Return [X, Y] of the center of cell containing provided text 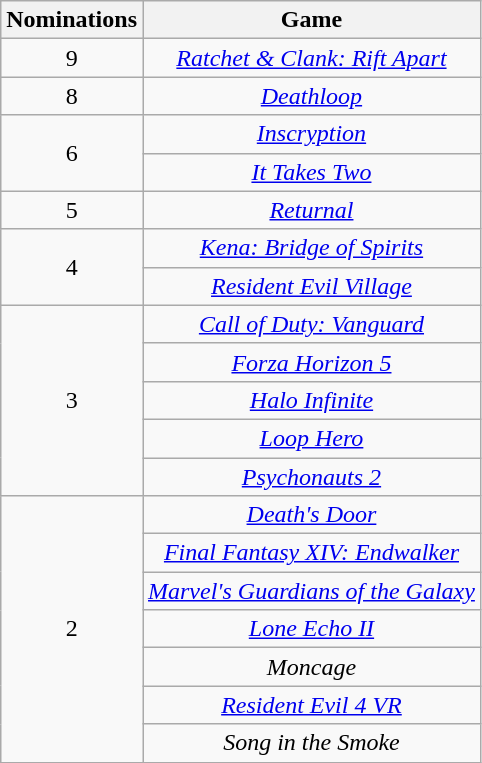
Forza Horizon 5 [311, 362]
Nominations [72, 20]
Loop Hero [311, 438]
2 [72, 629]
Death's Door [311, 515]
Game [311, 20]
Moncage [311, 667]
Resident Evil 4 VR [311, 705]
9 [72, 58]
Final Fantasy XIV: Endwalker [311, 553]
4 [72, 267]
Psychonauts 2 [311, 477]
Halo Infinite [311, 400]
6 [72, 153]
It Takes Two [311, 172]
Ratchet & Clank: Rift Apart [311, 58]
Deathloop [311, 96]
Lone Echo II [311, 629]
Returnal [311, 210]
5 [72, 210]
8 [72, 96]
Inscryption [311, 134]
Resident Evil Village [311, 286]
Kena: Bridge of Spirits [311, 248]
Song in the Smoke [311, 743]
Call of Duty: Vanguard [311, 324]
Marvel's Guardians of the Galaxy [311, 591]
3 [72, 400]
